Locate the cell with the specified text and output its [X, Y] center coordinate. 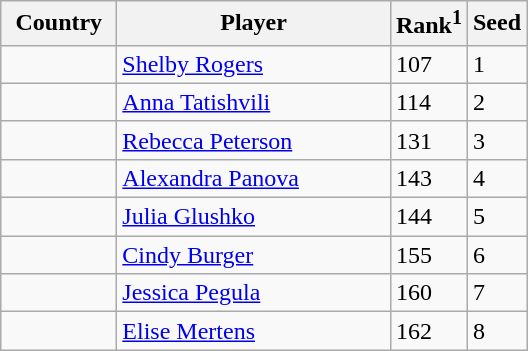
1 [496, 64]
162 [428, 331]
2 [496, 102]
Julia Glushko [254, 217]
8 [496, 331]
Player [254, 24]
107 [428, 64]
Shelby Rogers [254, 64]
160 [428, 293]
Cindy Burger [254, 255]
3 [496, 140]
Rebecca Peterson [254, 140]
Elise Mertens [254, 331]
114 [428, 102]
4 [496, 178]
Jessica Pegula [254, 293]
Anna Tatishvili [254, 102]
7 [496, 293]
5 [496, 217]
Alexandra Panova [254, 178]
Rank1 [428, 24]
143 [428, 178]
Country [59, 24]
131 [428, 140]
155 [428, 255]
144 [428, 217]
Seed [496, 24]
6 [496, 255]
